Pinpoint the cell where the given text exists, returning its (X, Y) midpoint coordinate. 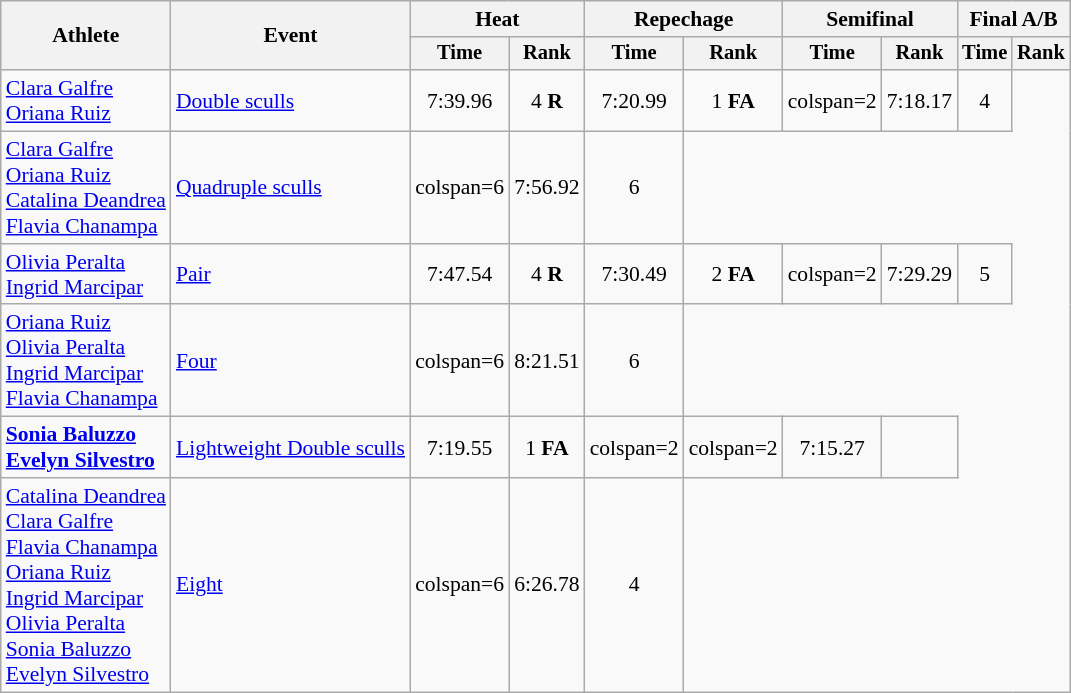
Sonia BaluzzoEvelyn Silvestro (86, 448)
7:29.29 (920, 274)
Heat (498, 19)
Oriana RuizOlivia PeraltaIngrid MarciparFlavia Chanampa (86, 361)
7:47.54 (460, 274)
7:30.49 (634, 274)
Lightweight Double sculls (290, 448)
Four (290, 361)
7:15.27 (832, 448)
Clara GalfreOriana RuizCatalina DeandreaFlavia Chanampa (86, 188)
7:56.92 (546, 188)
2 FA (734, 274)
7:39.96 (460, 100)
Athlete (86, 36)
7:19.55 (460, 448)
Catalina DeandreaClara GalfreFlavia ChanampaOriana RuizIngrid MarciparOlivia PeraltaSonia BaluzzoEvelyn Silvestro (86, 585)
Repechage (684, 19)
8:21.51 (546, 361)
Olivia PeraltaIngrid Marcipar (86, 274)
7:20.99 (634, 100)
Semifinal (870, 19)
Clara GalfreOriana Ruiz (86, 100)
Final A/B (1013, 19)
Pair (290, 274)
6:26.78 (546, 585)
Double sculls (290, 100)
7:18.17 (920, 100)
Eight (290, 585)
Event (290, 36)
5 (984, 274)
Quadruple sculls (290, 188)
